Provide the (x, y) coordinate of the cell's center where the given text is located.  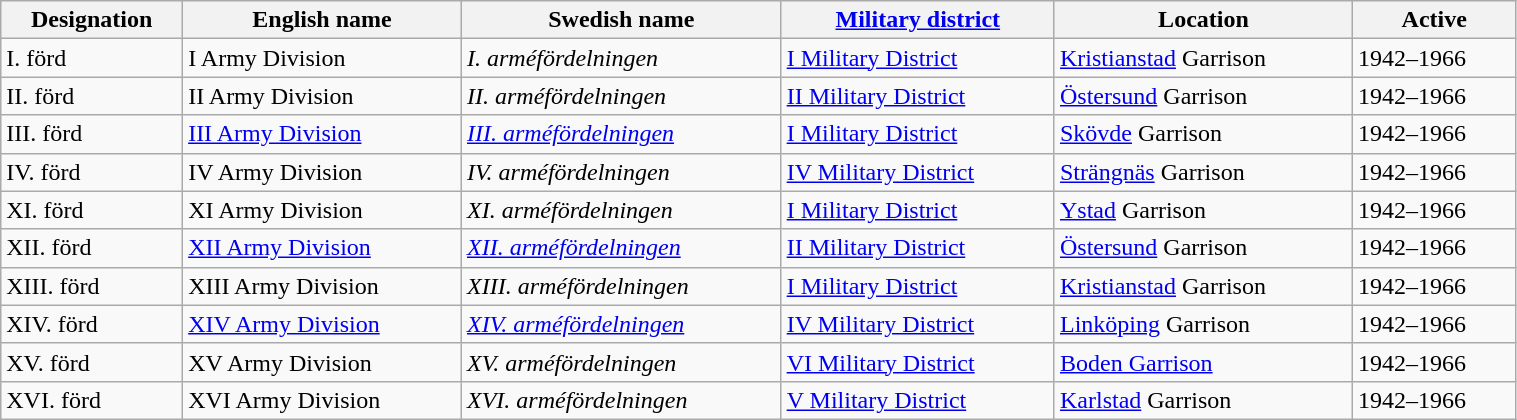
XV. arméfördelningen (621, 362)
IV Army Division (322, 172)
XVI. förd (92, 400)
VI Military District (918, 362)
XVI Army Division (322, 400)
Active (1434, 20)
II. arméfördelningen (621, 96)
I Army Division (322, 58)
XIII. arméfördelningen (621, 286)
II. förd (92, 96)
XII Army Division (322, 248)
I. förd (92, 58)
XIV. förd (92, 324)
XIII. förd (92, 286)
XIV. arméfördelningen (621, 324)
III. arméfördelningen (621, 134)
III. förd (92, 134)
XVI. arméfördelningen (621, 400)
XI. arméfördelningen (621, 210)
Location (1203, 20)
XII. förd (92, 248)
II Army Division (322, 96)
Military district (918, 20)
IV. arméfördelningen (621, 172)
IV. förd (92, 172)
V Military District (918, 400)
Karlstad Garrison (1203, 400)
XIII Army Division (322, 286)
English name (322, 20)
Skövde Garrison (1203, 134)
XV. förd (92, 362)
Designation (92, 20)
I. arméfördelningen (621, 58)
Swedish name (621, 20)
Linköping Garrison (1203, 324)
XV Army Division (322, 362)
XI. förd (92, 210)
XIV Army Division (322, 324)
III Army Division (322, 134)
Ystad Garrison (1203, 210)
Strängnäs Garrison (1203, 172)
Boden Garrison (1203, 362)
XII. arméfördelningen (621, 248)
XI Army Division (322, 210)
